Return (X, Y) of the center of cell containing provided text 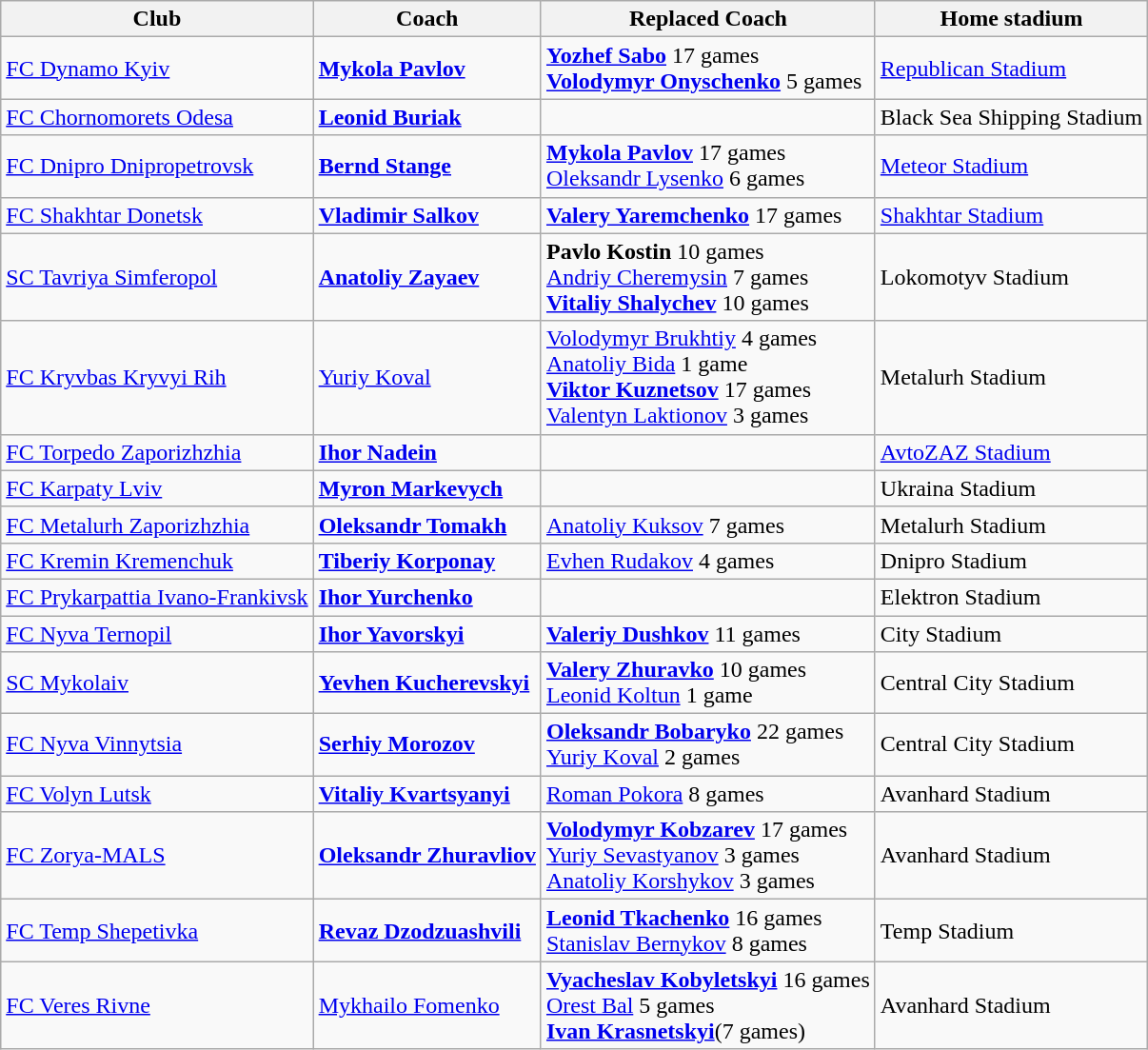
Vitaliy Kvartsyanyi (426, 794)
Vladimir Salkov (426, 215)
FC Kryvbas Kryvyi Rih (157, 377)
Replaced Coach (708, 19)
Home stadium (1011, 19)
Mykola Pavlov 17 games Oleksandr Lysenko 6 games (708, 166)
FC Torpedo Zaporizhzhia (157, 452)
Ihor Nadein (426, 452)
Oleksandr Tomakh (426, 525)
Leonid Tkachenko 16 games Stanislav Bernykov 8 games (708, 931)
Serhiy Morozov (426, 744)
Mykhailo Fomenko (426, 1005)
Myron Markevych (426, 488)
FC Metalurh Zaporizhzhia (157, 525)
Mykola Pavlov (426, 69)
SC Mykolaiv (157, 683)
Volodymyr Kobzarev 17 games Yuriy Sevastyanov 3 games Anatoliy Korshykov 3 games (708, 856)
Volodymyr Brukhtiy 4 games Anatoliy Bida 1 game Viktor Kuznetsov 17 games Valentyn Laktionov 3 games (708, 377)
Republican Stadium (1011, 69)
Anatoliy Kuksov 7 games (708, 525)
Dnipro Stadium (1011, 561)
Ihor Yavorskyi (426, 633)
Valeriy Dushkov 11 games (708, 633)
Elektron Stadium (1011, 597)
Ukraina Stadium (1011, 488)
FC Chornomorets Odesa (157, 117)
Yuriy Koval (426, 377)
Lokomotyv Stadium (1011, 277)
Ihor Yurchenko (426, 597)
Bernd Stange (426, 166)
FC Temp Shepetivka (157, 931)
Revaz Dzodzuashvili (426, 931)
AvtoZAZ Stadium (1011, 452)
Anatoliy Zayaev (426, 277)
FC Zorya-MALS (157, 856)
Leonid Buriak (426, 117)
SC Tavriya Simferopol (157, 277)
Evhen Rudakov 4 games (708, 561)
FC Volyn Lutsk (157, 794)
Roman Pokora 8 games (708, 794)
Oleksandr Zhuravliov (426, 856)
City Stadium (1011, 633)
Valery Zhuravko 10 games Leonid Koltun 1 game (708, 683)
FC Veres Rivne (157, 1005)
FC Dnipro Dnipropetrovsk (157, 166)
Coach (426, 19)
Yozhef Sabo 17 games Volodymyr Onyschenko 5 games (708, 69)
FC Dynamo Kyiv (157, 69)
Oleksandr Bobaryko 22 games Yuriy Koval 2 games (708, 744)
Club (157, 19)
Pavlo Kostin 10 games Andriy Cheremysin 7 games Vitaliy Shalychev 10 games (708, 277)
Vyacheslav Kobyletskyi 16 games Orest Bal 5 games Ivan Krasnetskyi(7 games) (708, 1005)
FC Nyva Ternopil (157, 633)
Valery Yaremchenko 17 games (708, 215)
FC Karpaty Lviv (157, 488)
Tiberiy Korponay (426, 561)
Yevhen Kucherevskyi (426, 683)
Temp Stadium (1011, 931)
Shakhtar Stadium (1011, 215)
FC Shakhtar Donetsk (157, 215)
FC Nyva Vinnytsia (157, 744)
Black Sea Shipping Stadium (1011, 117)
FC Kremin Kremenchuk (157, 561)
Meteor Stadium (1011, 166)
FC Prykarpattia Ivano-Frankivsk (157, 597)
